From the cell containing the given text, extract its center point as (x, y) coordinate. 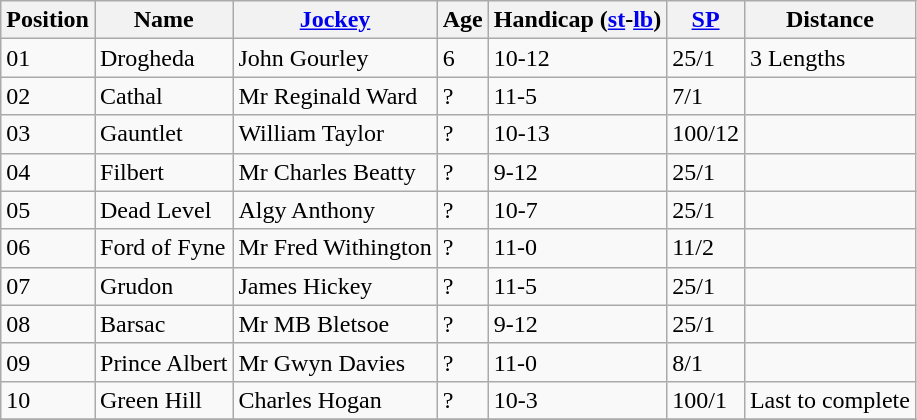
Prince Albert (163, 362)
Mr Reginald Ward (335, 96)
100/12 (706, 134)
04 (48, 172)
Dead Level (163, 210)
06 (48, 248)
10-3 (577, 400)
100/1 (706, 400)
11/2 (706, 248)
10-13 (577, 134)
Jockey (335, 20)
10 (48, 400)
09 (48, 362)
Algy Anthony (335, 210)
08 (48, 324)
8/1 (706, 362)
John Gourley (335, 58)
10-12 (577, 58)
10-7 (577, 210)
Cathal (163, 96)
Mr Charles Beatty (335, 172)
SP (706, 20)
07 (48, 286)
Handicap (st-lb) (577, 20)
02 (48, 96)
Position (48, 20)
James Hickey (335, 286)
Green Hill (163, 400)
Name (163, 20)
Barsac (163, 324)
7/1 (706, 96)
01 (48, 58)
6 (462, 58)
03 (48, 134)
Mr MB Bletsoe (335, 324)
Grudon (163, 286)
Drogheda (163, 58)
Distance (830, 20)
Filbert (163, 172)
Mr Fred Withington (335, 248)
Last to complete (830, 400)
Ford of Fyne (163, 248)
3 Lengths (830, 58)
Gauntlet (163, 134)
Mr Gwyn Davies (335, 362)
William Taylor (335, 134)
05 (48, 210)
Charles Hogan (335, 400)
Age (462, 20)
